Determine the [x, y] coordinate at the center of the cell enclosing the given text.  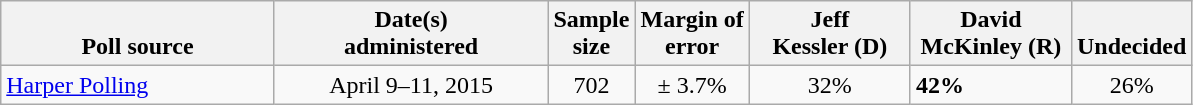
Samplesize [592, 34]
April 9–11, 2015 [411, 85]
42% [990, 85]
Poll source [138, 34]
Undecided [1131, 34]
Margin oferror [692, 34]
Date(s)administered [411, 34]
Harper Polling [138, 85]
± 3.7% [692, 85]
JeffKessler (D) [830, 34]
DavidMcKinley (R) [990, 34]
702 [592, 85]
32% [830, 85]
26% [1131, 85]
